Identify which cell holds the provided text, then report its [X, Y] central coordinate. 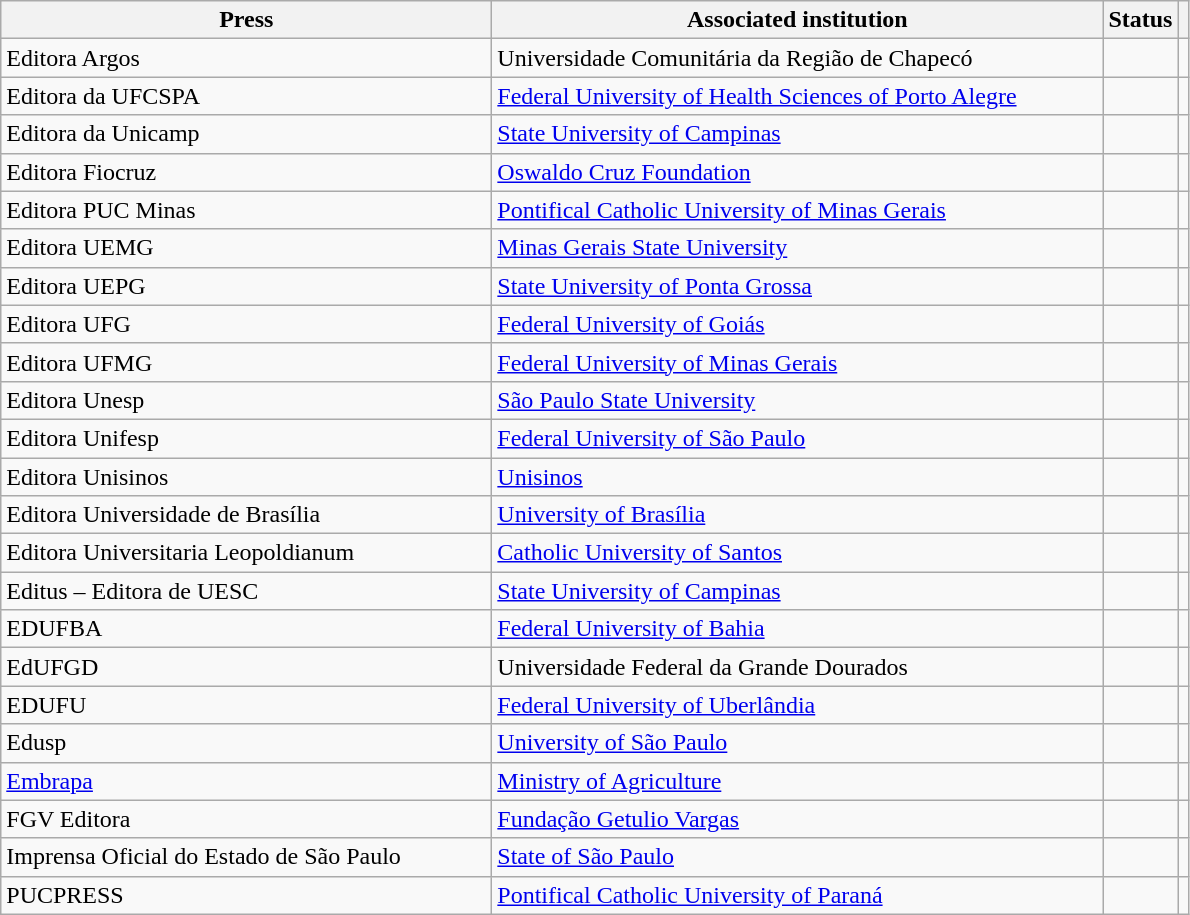
Federal University of São Paulo [798, 438]
Editora da Unicamp [246, 134]
Federal University of Health Sciences of Porto Alegre [798, 96]
Editora Fiocruz [246, 172]
State of São Paulo [798, 857]
Editora UEMG [246, 248]
Oswaldo Cruz Foundation [798, 172]
Federal University of Minas Gerais [798, 362]
Editora Unifesp [246, 438]
Unisinos [798, 477]
Ministry of Agriculture [798, 781]
Fundação Getulio Vargas [798, 819]
Status [1140, 20]
Minas Gerais State University [798, 248]
Editora Unisinos [246, 477]
Editus – Editora de UESC [246, 591]
Editora Argos [246, 58]
FGV Editora [246, 819]
University of São Paulo [798, 743]
Universidade Comunitária da Região de Chapecó [798, 58]
Universidade Federal da Grande Dourados [798, 667]
EDUFU [246, 705]
Editora Universidade de Brasília [246, 515]
São Paulo State University [798, 400]
Associated institution [798, 20]
EDUFBA [246, 629]
Pontifical Catholic University of Minas Gerais [798, 210]
Editora UFG [246, 324]
Pontifical Catholic University of Paraná [798, 895]
Editora Unesp [246, 400]
State University of Ponta Grossa [798, 286]
Edusp [246, 743]
EdUFGD [246, 667]
Federal University of Bahia [798, 629]
Editora UEPG [246, 286]
Imprensa Oficial do Estado de São Paulo [246, 857]
Catholic University of Santos [798, 553]
Embrapa [246, 781]
Federal University of Uberlândia [798, 705]
Editora Universitaria Leopoldianum [246, 553]
Federal University of Goiás [798, 324]
Press [246, 20]
University of Brasília [798, 515]
Editora UFMG [246, 362]
Editora PUC Minas [246, 210]
PUCPRESS [246, 895]
Editora da UFCSPA [246, 96]
